Identify which cell holds the provided text, then report its [x, y] central coordinate. 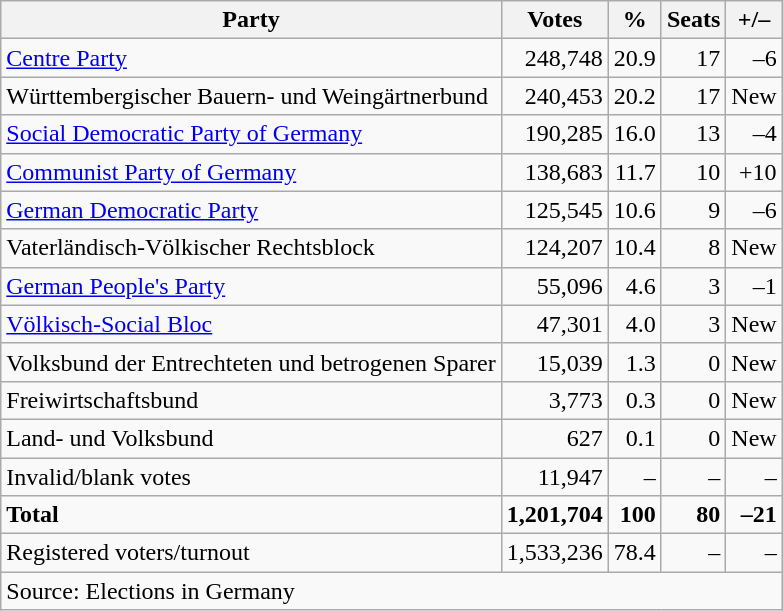
11,947 [554, 477]
55,096 [554, 286]
4.6 [634, 286]
11.7 [634, 172]
0.1 [634, 438]
Württembergischer Bauern- und Weingärtnerbund [251, 96]
138,683 [554, 172]
Freiwirtschaftsbund [251, 400]
47,301 [554, 324]
Communist Party of Germany [251, 172]
+10 [754, 172]
78.4 [634, 553]
100 [634, 515]
Party [251, 20]
Land- und Volksbund [251, 438]
10 [693, 172]
Völkisch-Social Bloc [251, 324]
16.0 [634, 134]
3,773 [554, 400]
240,453 [554, 96]
–4 [754, 134]
20.9 [634, 58]
Centre Party [251, 58]
20.2 [634, 96]
125,545 [554, 210]
% [634, 20]
8 [693, 248]
15,039 [554, 362]
Vaterländisch-Völkischer Rechtsblock [251, 248]
80 [693, 515]
Votes [554, 20]
10.4 [634, 248]
0.3 [634, 400]
Registered voters/turnout [251, 553]
–1 [754, 286]
1,533,236 [554, 553]
124,207 [554, 248]
Social Democratic Party of Germany [251, 134]
10.6 [634, 210]
–21 [754, 515]
190,285 [554, 134]
Volksbund der Entrechteten und betrogenen Sparer [251, 362]
1.3 [634, 362]
German People's Party [251, 286]
Seats [693, 20]
248,748 [554, 58]
9 [693, 210]
German Democratic Party [251, 210]
1,201,704 [554, 515]
627 [554, 438]
4.0 [634, 324]
Total [251, 515]
Source: Elections in Germany [392, 591]
13 [693, 134]
Invalid/blank votes [251, 477]
+/– [754, 20]
